Locate the cell with the specified text and output its [X, Y] center coordinate. 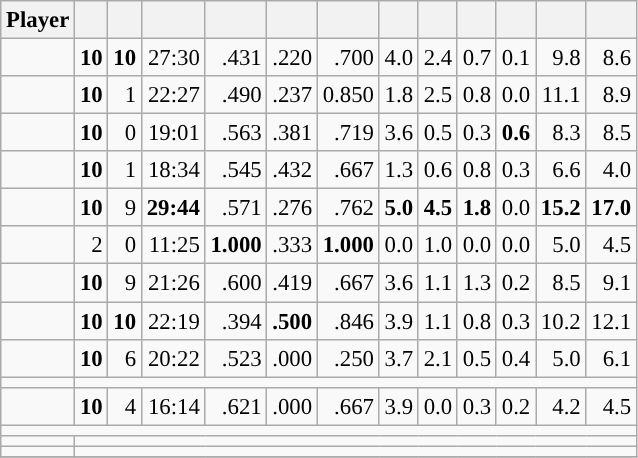
.571 [236, 208]
.220 [292, 58]
.762 [348, 208]
.846 [348, 321]
2.5 [438, 95]
.719 [348, 133]
6.1 [611, 358]
.545 [236, 170]
9.1 [611, 283]
.490 [236, 95]
16:14 [173, 406]
.431 [236, 58]
1.0 [438, 245]
2.1 [438, 358]
20:22 [173, 358]
.523 [236, 358]
22:19 [173, 321]
17.0 [611, 208]
8.3 [561, 133]
.381 [292, 133]
3.7 [398, 358]
.276 [292, 208]
15.2 [561, 208]
.250 [348, 358]
6.6 [561, 170]
19:01 [173, 133]
29:44 [173, 208]
12.1 [611, 321]
11:25 [173, 245]
.419 [292, 283]
.500 [292, 321]
.700 [348, 58]
0.850 [348, 95]
0.1 [516, 58]
10.2 [561, 321]
Player [38, 20]
.600 [236, 283]
8.9 [611, 95]
18:34 [173, 170]
.563 [236, 133]
8.6 [611, 58]
0.4 [516, 358]
21:26 [173, 283]
11.1 [561, 95]
9.8 [561, 58]
.621 [236, 406]
0.7 [476, 58]
4 [124, 406]
27:30 [173, 58]
22:27 [173, 95]
.432 [292, 170]
.237 [292, 95]
6 [124, 358]
2 [92, 245]
.333 [292, 245]
2.4 [438, 58]
4.2 [561, 406]
.394 [236, 321]
